From the cell containing the given text, extract its center point as [x, y] coordinate. 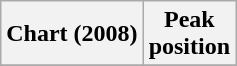
Chart (2008) [72, 34]
Peakposition [189, 34]
